Find where the given text appears and provide that cell's center as (x, y) coordinate. 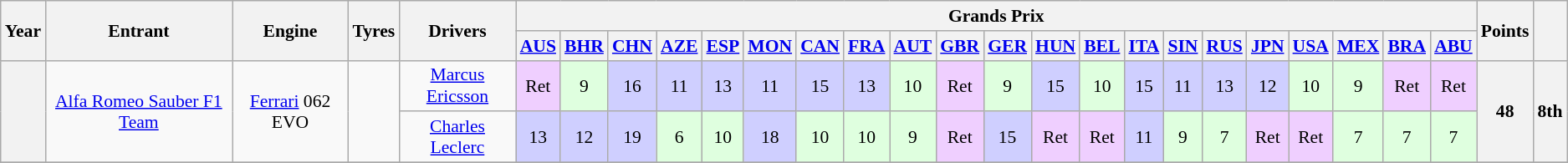
RUS (1224, 46)
Marcus Ericsson (457, 85)
BRA (1407, 46)
Drivers (457, 30)
Engine (291, 30)
19 (632, 137)
SIN (1182, 46)
CAN (820, 46)
18 (769, 137)
FRA (866, 46)
Tyres (373, 30)
HUN (1055, 46)
6 (679, 137)
48 (1505, 111)
AZE (679, 46)
JPN (1268, 46)
MEX (1358, 46)
ITA (1144, 46)
Entrant (139, 30)
GBR (960, 46)
GER (1007, 46)
MON (769, 46)
Grands Prix (997, 16)
BHR (584, 46)
Charles Leclerc (457, 137)
CHN (632, 46)
16 (632, 85)
Year (23, 30)
USA (1311, 46)
BEL (1102, 46)
Ferrari 062 EVO (291, 111)
ESP (723, 46)
AUS (539, 46)
ABU (1453, 46)
AUT (913, 46)
Alfa Romeo Sauber F1 Team (139, 111)
8th (1550, 111)
Points (1505, 30)
